Return the (x, y) coordinate for the center point of the cell that contains the specified text.  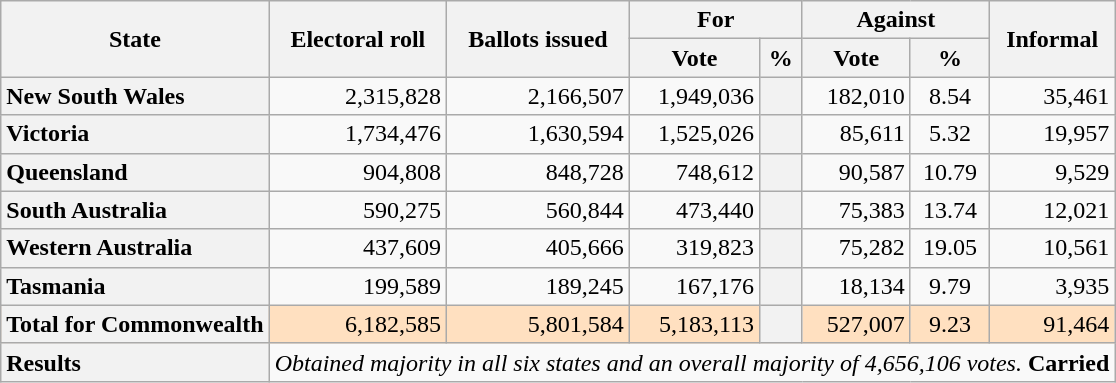
Ballots issued (538, 39)
590,275 (358, 210)
1,949,036 (694, 96)
19,957 (1052, 134)
6,182,585 (358, 324)
2,315,828 (358, 96)
8.54 (950, 96)
13.74 (950, 210)
75,383 (856, 210)
5,183,113 (694, 324)
189,245 (538, 286)
18,134 (856, 286)
10,561 (1052, 248)
Against (896, 20)
1,525,026 (694, 134)
9.23 (950, 324)
319,823 (694, 248)
904,808 (358, 172)
182,010 (856, 96)
527,007 (856, 324)
405,666 (538, 248)
Electoral roll (358, 39)
35,461 (1052, 96)
9.79 (950, 286)
560,844 (538, 210)
Results (135, 362)
1,734,476 (358, 134)
199,589 (358, 286)
Total for Commonwealth (135, 324)
85,611 (856, 134)
5,801,584 (538, 324)
Obtained majority in all six states and an overall majority of 4,656,106 votes. Carried (692, 362)
90,587 (856, 172)
167,176 (694, 286)
Queensland (135, 172)
10.79 (950, 172)
748,612 (694, 172)
5.32 (950, 134)
Informal (1052, 39)
848,728 (538, 172)
For (716, 20)
1,630,594 (538, 134)
State (135, 39)
Tasmania (135, 286)
Western Australia (135, 248)
New South Wales (135, 96)
19.05 (950, 248)
12,021 (1052, 210)
75,282 (856, 248)
473,440 (694, 210)
9,529 (1052, 172)
91,464 (1052, 324)
South Australia (135, 210)
3,935 (1052, 286)
437,609 (358, 248)
Victoria (135, 134)
2,166,507 (538, 96)
